For the text-containing cell, return its midpoint in (x, y) coordinate format. 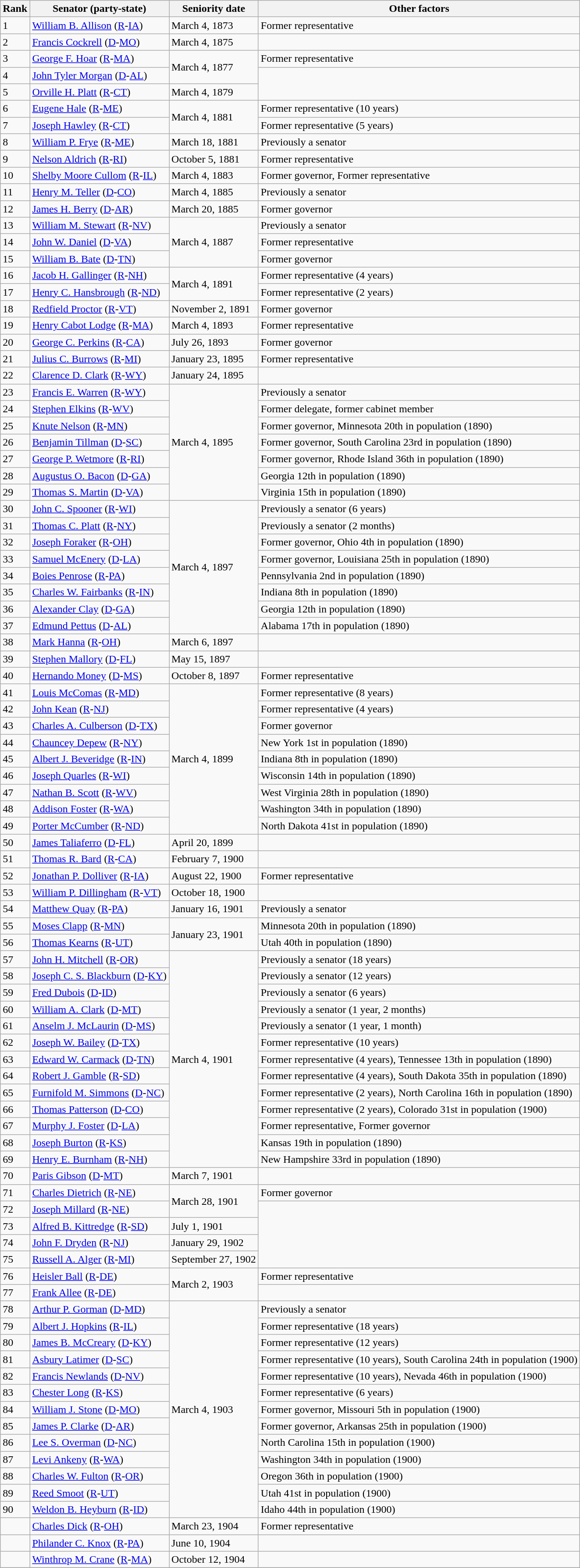
Anselm J. McLaurin (D-MS) (100, 1026)
16 (15, 276)
34 (15, 576)
March 4, 1903 (214, 1410)
Augustus O. Bacon (D-GA) (100, 475)
John Tyler Morgan (D-AL) (100, 75)
William A. Clark (D-MT) (100, 1009)
Chester Long (R-KS) (100, 1393)
88 (15, 1476)
John W. Daniel (D-VA) (100, 242)
28 (15, 475)
Jacob H. Gallinger (R-NH) (100, 276)
54 (15, 909)
Joseph Hawley (R-CT) (100, 125)
Eugene Hale (R-ME) (100, 109)
Wisconsin 14th in population (1890) (419, 776)
Levi Ankeny (R-WA) (100, 1459)
Seniority date (214, 9)
51 (15, 859)
Previously a senator (2 months) (419, 526)
November 2, 1891 (214, 309)
Utah 40th in population (1890) (419, 942)
14 (15, 242)
Joseph C. S. Blackburn (D-KY) (100, 976)
Former representative (4 years), Tennessee 13th in population (1890) (419, 1059)
John H. Mitchell (R-OR) (100, 959)
Charles Dick (R-OH) (100, 1526)
49 (15, 826)
New York 1st in population (1890) (419, 743)
March 4, 1899 (214, 759)
24 (15, 409)
William B. Allison (R-IA) (100, 25)
Henry Cabot Lodge (R-MA) (100, 326)
Samuel McEnery (D-LA) (100, 559)
October 18, 1900 (214, 892)
52 (15, 876)
77 (15, 1293)
66 (15, 1109)
Porter McCumber (R-ND) (100, 826)
Former governor, Missouri 5th in population (1900) (419, 1409)
Virginia 15th in population (1890) (419, 492)
18 (15, 309)
38 (15, 642)
Kansas 19th in population (1890) (419, 1143)
January 24, 1895 (214, 375)
Former governor, Ohio 4th in population (1890) (419, 542)
West Virginia 28th in population (1890) (419, 793)
George F. Hoar (R-MA) (100, 59)
Albert J. Beveridge (R-IN) (100, 759)
67 (15, 1126)
March 4, 1887 (214, 242)
25 (15, 425)
James B. McCreary (D-KY) (100, 1343)
26 (15, 442)
March 2, 1903 (214, 1285)
1 (15, 25)
January 16, 1901 (214, 909)
43 (15, 726)
March 18, 1881 (214, 142)
Thomas S. Martin (D-VA) (100, 492)
Stephen Elkins (R-WV) (100, 409)
81 (15, 1359)
Francis Newlands (D-NV) (100, 1376)
9 (15, 159)
39 (15, 659)
40 (15, 676)
October 12, 1904 (214, 1560)
70 (15, 1176)
Boies Penrose (R-PA) (100, 576)
64 (15, 1076)
Former governor, Rhode Island 36th in population (1890) (419, 459)
Jonathan P. Dolliver (R-IA) (100, 876)
February 7, 1900 (214, 859)
50 (15, 842)
Chauncey Depew (R-NY) (100, 743)
10 (15, 175)
5 (15, 92)
Thomas Kearns (R-UT) (100, 942)
80 (15, 1343)
Former representative (10 years), South Carolina 24th in population (1900) (419, 1359)
Robert J. Gamble (R-SD) (100, 1076)
Orville H. Platt (R-CT) (100, 92)
May 15, 1897 (214, 659)
31 (15, 526)
Charles W. Fulton (R-OR) (100, 1476)
Alabama 17th in population (1890) (419, 626)
7 (15, 125)
Clarence D. Clark (R-WY) (100, 375)
84 (15, 1409)
Former representative (2 years), Colorado 31st in population (1900) (419, 1109)
47 (15, 793)
30 (15, 509)
41 (15, 692)
Nelson Aldrich (R-RI) (100, 159)
Russell A. Alger (R-MI) (100, 1259)
Benjamin Tillman (D-SC) (100, 442)
Utah 41st in population (1900) (419, 1493)
4 (15, 75)
Francis Cockrell (D-MO) (100, 42)
March 4, 1893 (214, 326)
March 4, 1901 (214, 1059)
March 4, 1891 (214, 284)
January 23, 1901 (214, 934)
Former representative (5 years) (419, 125)
Joseph Quarles (R-WI) (100, 776)
3 (15, 59)
Idaho 44th in population (1900) (419, 1509)
Edward W. Carmack (D-TN) (100, 1059)
36 (15, 609)
Frank Allee (R-DE) (100, 1293)
March 20, 1885 (214, 209)
Arthur P. Gorman (D-MD) (100, 1310)
Former representative (4 years), South Dakota 35th in population (1890) (419, 1076)
68 (15, 1143)
Washington 34th in population (1900) (419, 1459)
September 27, 1902 (214, 1259)
North Dakota 41st in population (1890) (419, 826)
13 (15, 226)
Charles W. Fairbanks (R-IN) (100, 592)
Furnifold M. Simmons (D-NC) (100, 1093)
January 29, 1902 (214, 1242)
March 4, 1881 (214, 117)
Pennsylvania 2nd in population (1890) (419, 576)
Former representative (8 years) (419, 692)
53 (15, 892)
Redfield Proctor (R-VT) (100, 309)
11 (15, 192)
62 (15, 1043)
79 (15, 1326)
William P. Dillingham (R-VT) (100, 892)
71 (15, 1193)
Knute Nelson (R-MN) (100, 425)
George C. Perkins (R-CA) (100, 342)
March 4, 1877 (214, 67)
March 4, 1883 (214, 175)
48 (15, 809)
March 7, 1901 (214, 1176)
56 (15, 942)
23 (15, 392)
Edmund Pettus (D-AL) (100, 626)
Alexander Clay (D-GA) (100, 609)
Charles Dietrich (R-NE) (100, 1193)
19 (15, 326)
William J. Stone (D-MO) (100, 1409)
Former governor, South Carolina 23rd in population (1890) (419, 442)
Shelby Moore Cullom (R-IL) (100, 175)
Francis E. Warren (R-WY) (100, 392)
John C. Spooner (R-WI) (100, 509)
William P. Frye (R-ME) (100, 142)
March 4, 1895 (214, 442)
Former representative (2 years), North Carolina 16th in population (1890) (419, 1093)
58 (15, 976)
Hernando Money (D-MS) (100, 676)
Thomas C. Platt (R-NY) (100, 526)
Alfred B. Kittredge (R-SD) (100, 1226)
29 (15, 492)
Nathan B. Scott (R-WV) (100, 793)
Joseph Millard (R-NE) (100, 1209)
Heisler Ball (R-DE) (100, 1276)
Thomas Patterson (D-CO) (100, 1109)
8 (15, 142)
June 10, 1904 (214, 1543)
Charles A. Culberson (D-TX) (100, 726)
Asbury Latimer (D-SC) (100, 1359)
35 (15, 592)
Other factors (419, 9)
45 (15, 759)
Former governor, Former representative (419, 175)
72 (15, 1209)
12 (15, 209)
Winthrop M. Crane (R-MA) (100, 1560)
Julius C. Burrows (R-MI) (100, 359)
Lee S. Overman (D-NC) (100, 1443)
82 (15, 1376)
59 (15, 992)
Henry C. Hansbrough (R-ND) (100, 292)
August 22, 1900 (214, 876)
Fred Dubois (D-ID) (100, 992)
March 6, 1897 (214, 642)
78 (15, 1310)
Thomas R. Bard (R-CA) (100, 859)
86 (15, 1443)
Rank (15, 9)
John Kean (R-NJ) (100, 709)
July 1, 1901 (214, 1226)
69 (15, 1159)
Former representative (2 years) (419, 292)
April 20, 1899 (214, 842)
Mark Hanna (R-OH) (100, 642)
Moses Clapp (R-MN) (100, 926)
Former representative (10 years), Nevada 46th in population (1900) (419, 1376)
87 (15, 1459)
44 (15, 743)
Former representative, Former governor (419, 1126)
37 (15, 626)
Previously a senator (12 years) (419, 976)
James P. Clarke (D-AR) (100, 1426)
15 (15, 259)
March 23, 1904 (214, 1526)
Previously a senator (1 year, 2 months) (419, 1009)
Joseph Burton (R-KS) (100, 1143)
Murphy J. Foster (D-LA) (100, 1126)
Senator (party-state) (100, 9)
George P. Wetmore (R-RI) (100, 459)
Joseph W. Bailey (D-TX) (100, 1043)
Former governor, Minnesota 20th in population (1890) (419, 425)
83 (15, 1393)
17 (15, 292)
Henry E. Burnham (R-NH) (100, 1159)
73 (15, 1226)
Former representative (6 years) (419, 1393)
July 26, 1893 (214, 342)
January 23, 1895 (214, 359)
October 8, 1897 (214, 676)
33 (15, 559)
Former delegate, former cabinet member (419, 409)
60 (15, 1009)
21 (15, 359)
Paris Gibson (D-MT) (100, 1176)
Former governor, Arkansas 25th in population (1900) (419, 1426)
22 (15, 375)
Stephen Mallory (D-FL) (100, 659)
Former representative (18 years) (419, 1326)
North Carolina 15th in population (1900) (419, 1443)
March 4, 1873 (214, 25)
Weldon B. Heyburn (R-ID) (100, 1509)
63 (15, 1059)
Former representative (12 years) (419, 1343)
James Taliaferro (D-FL) (100, 842)
2 (15, 42)
Previously a senator (1 year, 1 month) (419, 1026)
85 (15, 1426)
Philander C. Knox (R-PA) (100, 1543)
James H. Berry (D-AR) (100, 209)
Louis McComas (R-MD) (100, 692)
57 (15, 959)
Addison Foster (R-WA) (100, 809)
27 (15, 459)
March 4, 1879 (214, 92)
46 (15, 776)
March 4, 1875 (214, 42)
John F. Dryden (R-NJ) (100, 1242)
Henry M. Teller (D-CO) (100, 192)
Minnesota 20th in population (1890) (419, 926)
Albert J. Hopkins (R-IL) (100, 1326)
89 (15, 1493)
March 4, 1885 (214, 192)
March 4, 1897 (214, 567)
55 (15, 926)
90 (15, 1509)
March 28, 1901 (214, 1201)
Washington 34th in population (1890) (419, 809)
October 5, 1881 (214, 159)
6 (15, 109)
William B. Bate (D-TN) (100, 259)
Joseph Foraker (R-OH) (100, 542)
75 (15, 1259)
Oregon 36th in population (1900) (419, 1476)
76 (15, 1276)
Former governor, Louisiana 25th in population (1890) (419, 559)
New Hampshire 33rd in population (1890) (419, 1159)
20 (15, 342)
Matthew Quay (R-PA) (100, 909)
32 (15, 542)
William M. Stewart (R-NV) (100, 226)
Reed Smoot (R-UT) (100, 1493)
65 (15, 1093)
Previously a senator (18 years) (419, 959)
42 (15, 709)
61 (15, 1026)
74 (15, 1242)
